Locate the cell with the specified text and output its [X, Y] center coordinate. 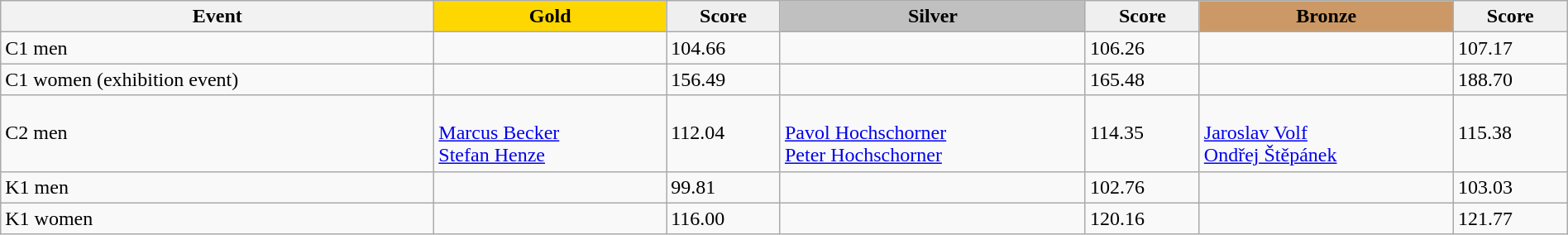
112.04 [724, 133]
Bronze [1327, 17]
99.81 [724, 187]
120.16 [1142, 218]
106.26 [1142, 48]
Marcus BeckerStefan Henze [551, 133]
116.00 [724, 218]
K1 women [218, 218]
114.35 [1142, 133]
Pavol HochschornerPeter Hochschorner [933, 133]
107.17 [1510, 48]
104.66 [724, 48]
156.49 [724, 79]
188.70 [1510, 79]
102.76 [1142, 187]
Jaroslav VolfOndřej Štěpánek [1327, 133]
C1 women (exhibition event) [218, 79]
165.48 [1142, 79]
Gold [551, 17]
C1 men [218, 48]
103.03 [1510, 187]
Silver [933, 17]
Event [218, 17]
K1 men [218, 187]
115.38 [1510, 133]
121.77 [1510, 218]
C2 men [218, 133]
